Scan for the cell matching the given text and deliver its (X, Y) coordinate at center. 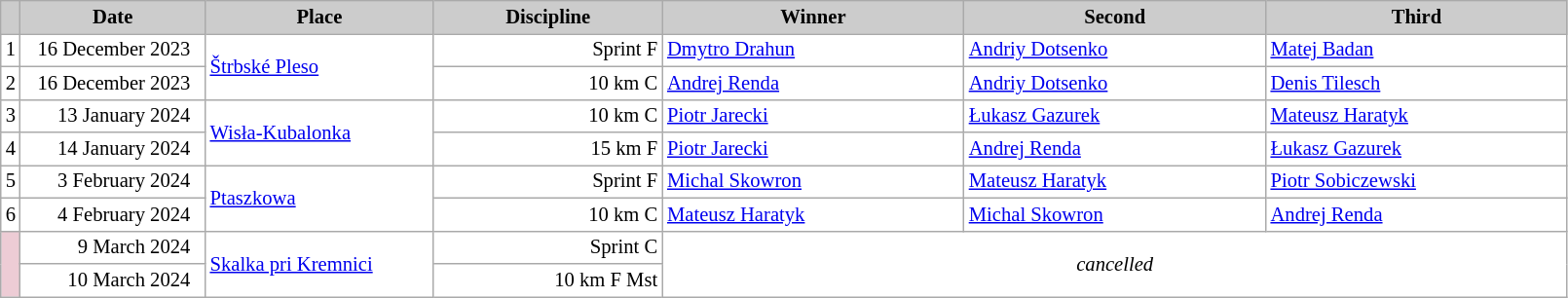
Dmytro Drahun (813, 50)
4 February 2024 (113, 214)
Ptaszkowa (319, 198)
Discipline (547, 17)
1 (11, 50)
15 km F (547, 149)
14 January 2024 (113, 149)
10 March 2024 (113, 279)
cancelled (1114, 264)
3 (11, 116)
Second (1115, 17)
Štrbské Pleso (319, 66)
3 February 2024 (113, 181)
Piotr Sobiczewski (1417, 181)
Third (1417, 17)
Winner (813, 17)
Matej Badan (1417, 50)
Date (113, 17)
10 km F Mst (547, 279)
4 (11, 149)
Place (319, 17)
13 January 2024 (113, 116)
9 March 2024 (113, 247)
Skalka pri Kremnici (319, 264)
Wisła-Kubalonka (319, 132)
5 (11, 181)
6 (11, 214)
Denis Tilesch (1417, 83)
Sprint C (547, 247)
2 (11, 83)
